Return (X, Y) of the center of cell containing provided text 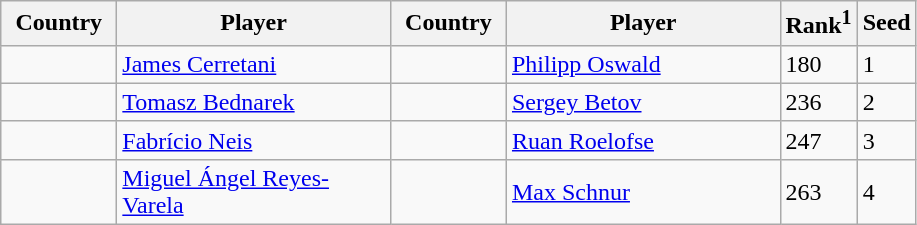
Max Schnur (643, 192)
Sergey Betov (643, 102)
180 (818, 64)
247 (818, 140)
Tomasz Bednarek (254, 102)
Philipp Oswald (643, 64)
Miguel Ángel Reyes-Varela (254, 192)
Rank1 (818, 24)
3 (886, 140)
263 (818, 192)
2 (886, 102)
Seed (886, 24)
4 (886, 192)
Ruan Roelofse (643, 140)
236 (818, 102)
1 (886, 64)
James Cerretani (254, 64)
Fabrício Neis (254, 140)
